Output the [x, y] coordinate of the center of the cell containing the given text.  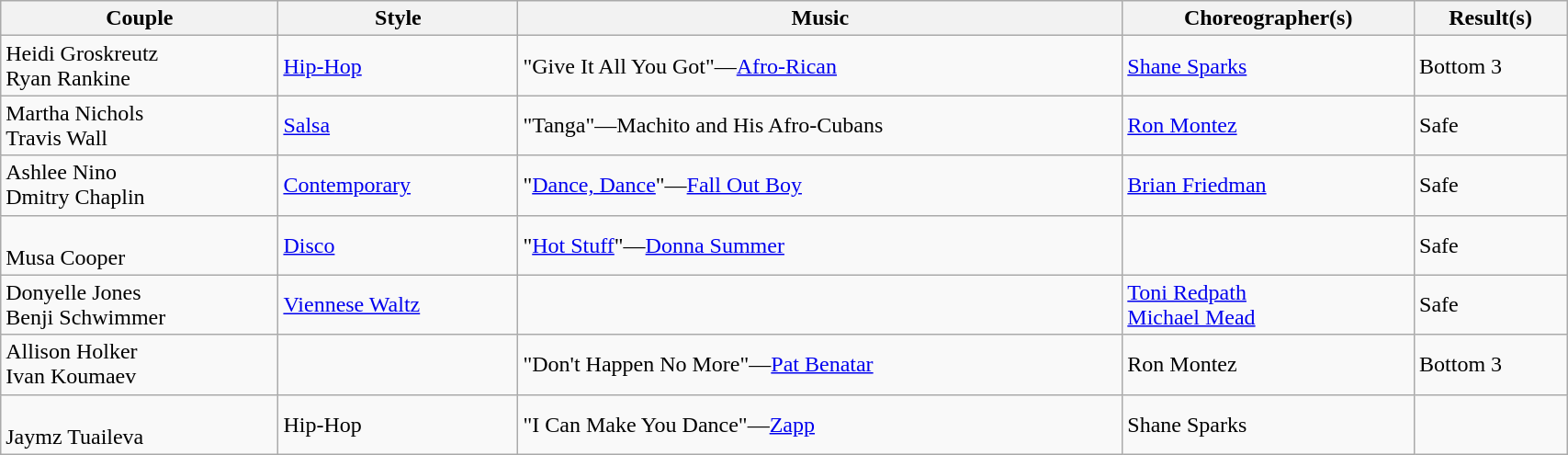
Allison Holker Ivan Koumaev [140, 364]
Result(s) [1491, 18]
"Don't Happen No More"—Pat Benatar [820, 364]
Contemporary [399, 186]
Donyelle Jones Benji Schwimmer [140, 305]
Couple [140, 18]
Salsa [399, 125]
Choreographer(s) [1269, 18]
Brian Friedman [1269, 186]
Viennese Waltz [399, 305]
Musa Cooper [140, 245]
"I Can Make You Dance"—Zapp [820, 425]
Music [820, 18]
"Give It All You Got"—Afro-Rican [820, 66]
Disco [399, 245]
Toni Redpath Michael Mead [1269, 305]
"Tanga"—Machito and His Afro-Cubans [820, 125]
Style [399, 18]
Ashlee Nino Dmitry Chaplin [140, 186]
Martha Nichols Travis Wall [140, 125]
"Hot Stuff"—Donna Summer [820, 245]
Heidi Groskreutz Ryan Rankine [140, 66]
Jaymz Tuaileva [140, 425]
"Dance, Dance"—Fall Out Boy [820, 186]
